Scan for the cell matching the given text and deliver its (x, y) coordinate at center. 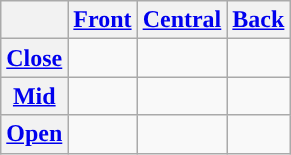
Central (182, 20)
Front (102, 20)
Mid (34, 96)
Close (34, 58)
Open (34, 134)
Back (258, 20)
